Determine the [X, Y] coordinate at the center of the cell enclosing the given text.  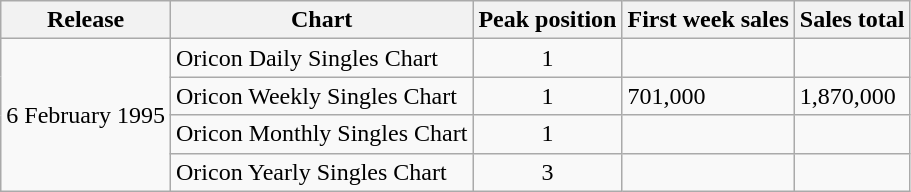
Sales total [852, 20]
Oricon Yearly Singles Chart [321, 172]
Chart [321, 20]
1,870,000 [852, 96]
Peak position [548, 20]
3 [548, 172]
Oricon Weekly Singles Chart [321, 96]
6 February 1995 [86, 115]
Oricon Daily Singles Chart [321, 58]
Release [86, 20]
701,000 [708, 96]
Oricon Monthly Singles Chart [321, 134]
First week sales [708, 20]
